Provide the [x, y] coordinate of the cell's center where the given text is located.  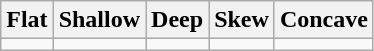
Concave [324, 20]
Skew [242, 20]
Deep [178, 20]
Flat [27, 20]
Shallow [99, 20]
